Detect which cell encompasses the target text, then output its [X, Y] center coordinate. 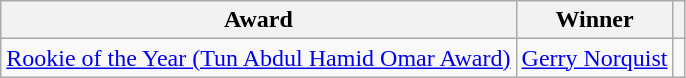
Rookie of the Year (Tun Abdul Hamid Omar Award) [258, 58]
Award [258, 20]
Winner [594, 20]
Gerry Norquist [594, 58]
